From the cell containing the given text, extract its center point as [X, Y] coordinate. 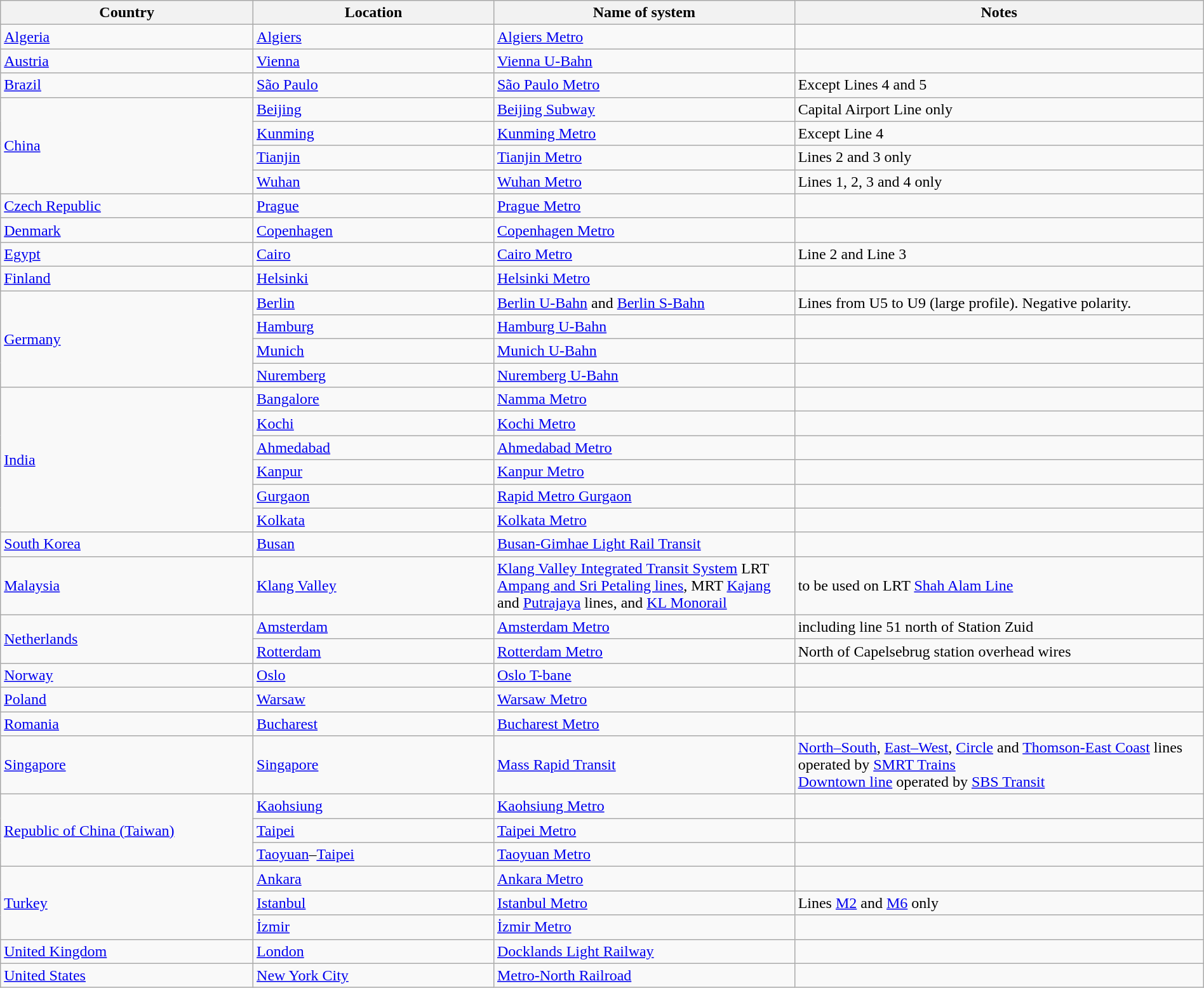
Republic of China (Taiwan) [127, 831]
Prague Metro [644, 206]
Malaysia [127, 585]
Ankara [373, 879]
Kolkata [373, 520]
Germany [127, 339]
Kunming [373, 133]
Rapid Metro Gurgaon [644, 496]
Brazil [127, 85]
Poland [127, 699]
Hamburg U-Bahn [644, 327]
including line 51 north of Station Zuid [999, 627]
Istanbul [373, 903]
New York City [373, 975]
Kaohsiung Metro [644, 806]
Taipei Metro [644, 831]
Ahmedabad [373, 448]
Helsinki Metro [644, 278]
Bangalore [373, 399]
Taoyuan–Taipei [373, 855]
to be used on LRT Shah Alam Line [999, 585]
Capital Airport Line only [999, 109]
Oslo T-bane [644, 675]
Kanpur [373, 472]
Except Lines 4 and 5 [999, 85]
Nuremberg U-Bahn [644, 375]
London [373, 951]
Namma Metro [644, 399]
Berlin [373, 303]
Kochi Metro [644, 424]
Munich U-Bahn [644, 351]
Algiers Metro [644, 37]
Czech Republic [127, 206]
Amsterdam [373, 627]
Finland [127, 278]
São Paulo [373, 85]
Copenhagen [373, 230]
Wuhan Metro [644, 182]
Lines M2 and M6 only [999, 903]
Lines from U5 to U9 (large profile). Negative polarity. [999, 303]
Taoyuan Metro [644, 855]
Ahmedabad Metro [644, 448]
United States [127, 975]
Berlin U-Bahn and Berlin S-Bahn [644, 303]
Istanbul Metro [644, 903]
Romania [127, 723]
Klang Valley Integrated Transit System LRT Ampang and Sri Petaling lines, MRT Kajang and Putrajaya lines, and KL Monorail [644, 585]
São Paulo Metro [644, 85]
İzmir [373, 927]
India [127, 460]
Notes [999, 13]
Except Line 4 [999, 133]
Rotterdam [373, 651]
Wuhan [373, 182]
Vienna [373, 61]
North–South, East–West, Circle and Thomson-East Coast lines operated by SMRT TrainsDowntown line operated by SBS Transit [999, 765]
Algiers [373, 37]
Bucharest Metro [644, 723]
Austria [127, 61]
Warsaw Metro [644, 699]
South Korea [127, 544]
Warsaw [373, 699]
Vienna U-Bahn [644, 61]
Munich [373, 351]
Kanpur Metro [644, 472]
Helsinki [373, 278]
Copenhagen Metro [644, 230]
Hamburg [373, 327]
Lines 1, 2, 3 and 4 only [999, 182]
Mass Rapid Transit [644, 765]
İzmir Metro [644, 927]
Taipei [373, 831]
Beijing [373, 109]
Bucharest [373, 723]
Docklands Light Railway [644, 951]
Kunming Metro [644, 133]
Line 2 and Line 3 [999, 254]
Rotterdam Metro [644, 651]
Location [373, 13]
Nuremberg [373, 375]
China [127, 145]
Tianjin Metro [644, 157]
Algeria [127, 37]
Tianjin [373, 157]
Egypt [127, 254]
Name of system [644, 13]
Lines 2 and 3 only [999, 157]
Turkey [127, 903]
Busan [373, 544]
Netherlands [127, 639]
Gurgaon [373, 496]
Beijing Subway [644, 109]
Country [127, 13]
Busan-Gimhae Light Rail Transit [644, 544]
Denmark [127, 230]
North of Capelsebrug station overhead wires [999, 651]
Kolkata Metro [644, 520]
Norway [127, 675]
Kochi [373, 424]
Metro-North Railroad [644, 975]
Oslo [373, 675]
United Kingdom [127, 951]
Cairo Metro [644, 254]
Amsterdam Metro [644, 627]
Prague [373, 206]
Cairo [373, 254]
Kaohsiung [373, 806]
Klang Valley [373, 585]
Ankara Metro [644, 879]
